Locate the cell with the specified text and output its (x, y) center coordinate. 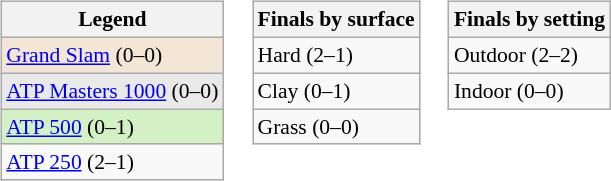
Clay (0–1) (336, 91)
Finals by setting (530, 20)
Finals by surface (336, 20)
Hard (2–1) (336, 55)
Grass (0–0) (336, 127)
ATP 250 (2–1) (112, 162)
Outdoor (2–2) (530, 55)
ATP 500 (0–1) (112, 127)
ATP Masters 1000 (0–0) (112, 91)
Grand Slam (0–0) (112, 55)
Indoor (0–0) (530, 91)
Legend (112, 20)
